Output the [X, Y] coordinate of the center of the cell containing the given text.  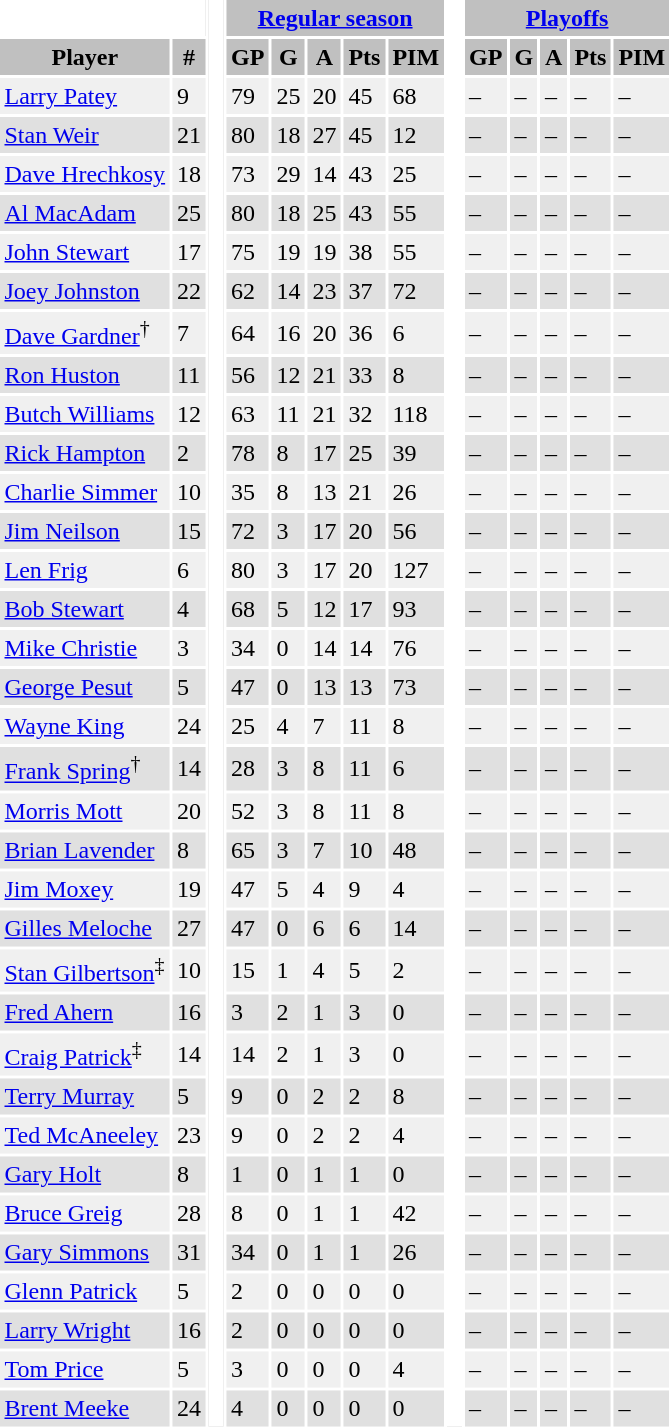
Jim Moxey [85, 889]
Wayne King [85, 726]
93 [416, 609]
Len Frig [85, 570]
79 [248, 96]
Frank Spring† [85, 768]
Gary Holt [85, 1175]
52 [248, 811]
Mike Christie [85, 648]
PIM [416, 57]
Gilles Meloche [85, 928]
Jim Neilson [85, 531]
31 [190, 1253]
Dave Hrechkosy [85, 174]
Craig Patrick‡ [85, 1054]
Gary Simmons [85, 1253]
76 [416, 648]
29 [288, 174]
Larry Patey [85, 96]
Charlie Simmer [85, 492]
Player [85, 57]
Terry Murray [85, 1097]
42 [416, 1214]
Rick Hampton [85, 453]
32 [364, 414]
Butch Williams [85, 414]
Ron Huston [85, 375]
65 [248, 850]
Morris Mott [85, 811]
62 [248, 291]
Larry Wright [85, 1331]
# [190, 57]
33 [364, 375]
127 [416, 570]
118 [416, 414]
64 [248, 333]
George Pesut [85, 687]
78 [248, 453]
63 [248, 414]
35 [248, 492]
Fred Ahern [85, 1012]
37 [364, 291]
Tom Price [85, 1370]
Stan Gilbertson‡ [85, 970]
Ted McAneeley [85, 1136]
Regular season [336, 18]
Bruce Greig [85, 1214]
39 [416, 453]
22 [190, 291]
Brent Meeke [85, 1409]
Brian Lavender [85, 850]
38 [364, 252]
Joey Johnston [85, 291]
Al MacAdam [85, 213]
75 [248, 252]
48 [416, 850]
John Stewart [85, 252]
Dave Gardner† [85, 333]
36 [364, 333]
Stan Weir [85, 135]
Bob Stewart [85, 609]
Glenn Patrick [85, 1292]
